Extract the (x, y) coordinate from the center of the cell holding the provided text.  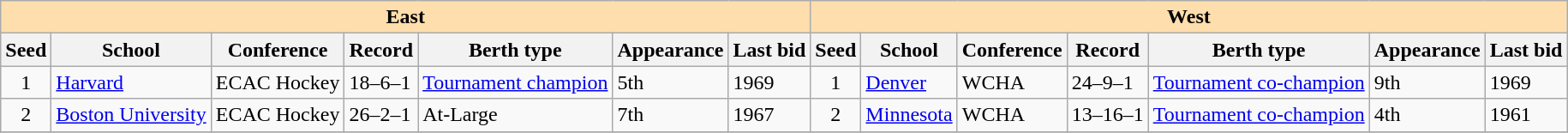
5th (670, 82)
9th (1427, 82)
1961 (1526, 115)
24–9–1 (1107, 82)
13–16–1 (1107, 115)
1967 (769, 115)
Tournament champion (516, 82)
East (406, 17)
Boston University (131, 115)
Minnesota (909, 115)
4th (1427, 115)
Harvard (131, 82)
At-Large (516, 115)
Denver (909, 82)
18–6–1 (381, 82)
26–2–1 (381, 115)
West (1189, 17)
7th (670, 115)
